Identify which cell holds the provided text, then report its (X, Y) central coordinate. 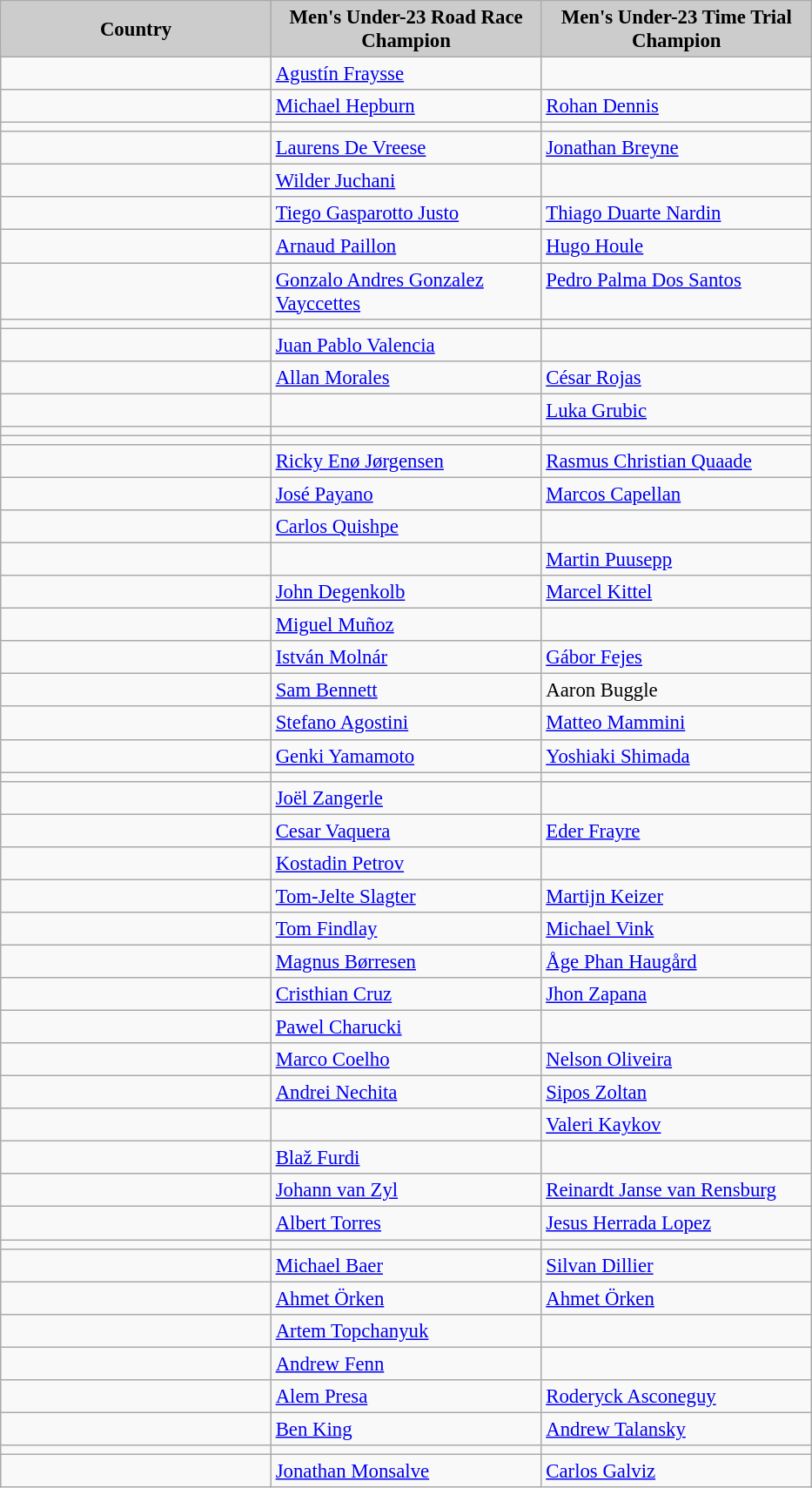
Ben King (406, 1429)
Artem Topchanyuk (406, 1330)
John Degenkolb (406, 592)
Juan Pablo Valencia (406, 345)
Gábor Fejes (677, 657)
Magnus Børresen (406, 961)
Matteo Mammini (677, 724)
Silvan Dillier (677, 1265)
Tom-Jelte Slagter (406, 896)
Men's Under-23 Road Race Champion (406, 30)
Andrew Fenn (406, 1363)
Marcel Kittel (677, 592)
Rasmus Christian Quaade (677, 461)
Pawel Charucki (406, 1027)
Sipos Zoltan (677, 1093)
Country (136, 30)
Carlos Quishpe (406, 527)
Alem Presa (406, 1397)
Reinardt Janse van Rensburg (677, 1190)
Andrei Nechita (406, 1093)
Yoshiaki Shimada (677, 756)
José Payano (406, 494)
Blaž Furdi (406, 1158)
Johann van Zyl (406, 1190)
Miguel Muñoz (406, 625)
Ricky Enø Jørgensen (406, 461)
Stefano Agostini (406, 724)
István Molnár (406, 657)
Rohan Dennis (677, 106)
Roderyck Asconeguy (677, 1397)
Nelson Oliveira (677, 1060)
Arnaud Paillon (406, 246)
Genki Yamamoto (406, 756)
Laurens De Vreese (406, 148)
Michael Baer (406, 1265)
Valeri Kaykov (677, 1125)
Jhon Zapana (677, 994)
Luka Grubic (677, 410)
Agustín Fraysse (406, 74)
Albert Torres (406, 1223)
Sam Bennett (406, 690)
Tiego Gasparotto Justo (406, 213)
Aaron Buggle (677, 690)
Hugo Houle (677, 246)
Jesus Herrada Lopez (677, 1223)
Jonathan Monsalve (406, 1471)
Pedro Palma Dos Santos (677, 291)
Martin Puusepp (677, 560)
Michael Hepburn (406, 106)
Marco Coelho (406, 1060)
César Rojas (677, 377)
Martijn Keizer (677, 896)
Thiago Duarte Nardin (677, 213)
Men's Under-23 Time Trial Champion (677, 30)
Wilder Juchani (406, 181)
Marcos Capellan (677, 494)
Andrew Talansky (677, 1429)
Cristhian Cruz (406, 994)
Jonathan Breyne (677, 148)
Cesar Vaquera (406, 831)
Joël Zangerle (406, 798)
Michael Vink (677, 929)
Eder Frayre (677, 831)
Gonzalo Andres Gonzalez Vayccettes (406, 291)
Åge Phan Haugård (677, 961)
Allan Morales (406, 377)
Tom Findlay (406, 929)
Kostadin Petrov (406, 864)
Carlos Galviz (677, 1471)
